Extract the (X, Y) coordinate from the center of the cell holding the provided text.  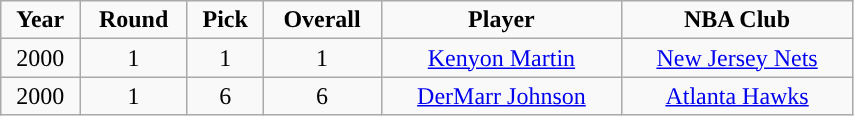
DerMarr Johnson (501, 96)
New Jersey Nets (738, 58)
Year (40, 20)
Pick (224, 20)
Player (501, 20)
Atlanta Hawks (738, 96)
NBA Club (738, 20)
Round (134, 20)
Kenyon Martin (501, 58)
Overall (322, 20)
